Detect which cell encompasses the target text, then output its (X, Y) center coordinate. 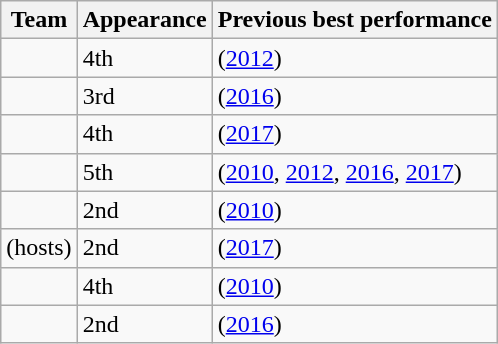
Team (39, 20)
(hosts) (39, 248)
(2012) (354, 58)
Appearance (144, 20)
(2010, 2012, 2016, 2017) (354, 172)
3rd (144, 96)
Previous best performance (354, 20)
5th (144, 172)
